Determine the [X, Y] coordinate at the center of the cell enclosing the given text.  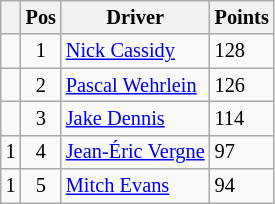
Points [242, 17]
Pascal Wehrlein [136, 85]
Pos [41, 17]
Jake Dennis [136, 118]
126 [242, 85]
Jean-Éric Vergne [136, 152]
4 [41, 152]
94 [242, 186]
Nick Cassidy [136, 51]
2 [41, 85]
114 [242, 118]
Mitch Evans [136, 186]
3 [41, 118]
128 [242, 51]
97 [242, 152]
5 [41, 186]
Driver [136, 17]
